Extract the (x, y) coordinate from the center of the cell holding the provided text.  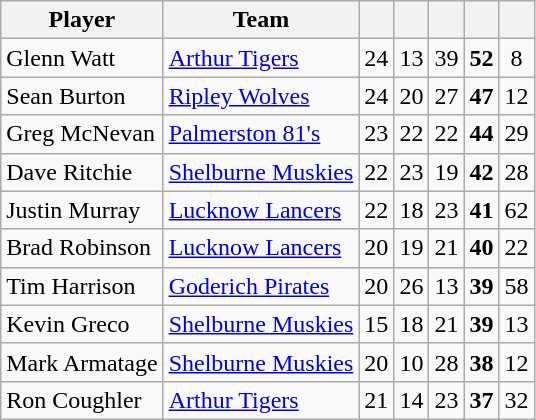
10 (412, 362)
Glenn Watt (82, 58)
Team (261, 20)
Greg McNevan (82, 134)
27 (446, 96)
44 (482, 134)
Sean Burton (82, 96)
47 (482, 96)
Player (82, 20)
Tim Harrison (82, 286)
62 (516, 210)
Ripley Wolves (261, 96)
42 (482, 172)
Palmerston 81's (261, 134)
15 (376, 324)
Dave Ritchie (82, 172)
40 (482, 248)
Brad Robinson (82, 248)
52 (482, 58)
Ron Coughler (82, 400)
38 (482, 362)
Goderich Pirates (261, 286)
29 (516, 134)
41 (482, 210)
32 (516, 400)
Kevin Greco (82, 324)
Mark Armatage (82, 362)
26 (412, 286)
14 (412, 400)
Justin Murray (82, 210)
37 (482, 400)
8 (516, 58)
58 (516, 286)
